Return the [X, Y] coordinate for the center point of the cell that contains the specified text.  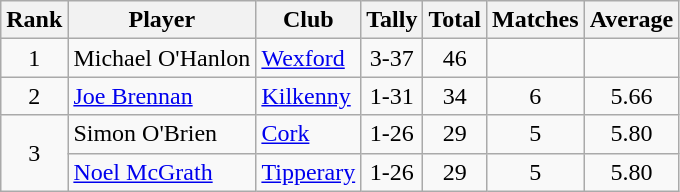
Noel McGrath [162, 172]
Total [455, 20]
3-37 [392, 58]
Simon O'Brien [162, 134]
Matches [535, 20]
Michael O'Hanlon [162, 58]
46 [455, 58]
Cork [308, 134]
Joe Brennan [162, 96]
6 [535, 96]
Player [162, 20]
Club [308, 20]
2 [34, 96]
5.66 [632, 96]
Wexford [308, 58]
Rank [34, 20]
Kilkenny [308, 96]
Tally [392, 20]
1-31 [392, 96]
1 [34, 58]
Tipperary [308, 172]
Average [632, 20]
34 [455, 96]
3 [34, 153]
